Return the (x, y) coordinate for the center point of the cell that contains the specified text.  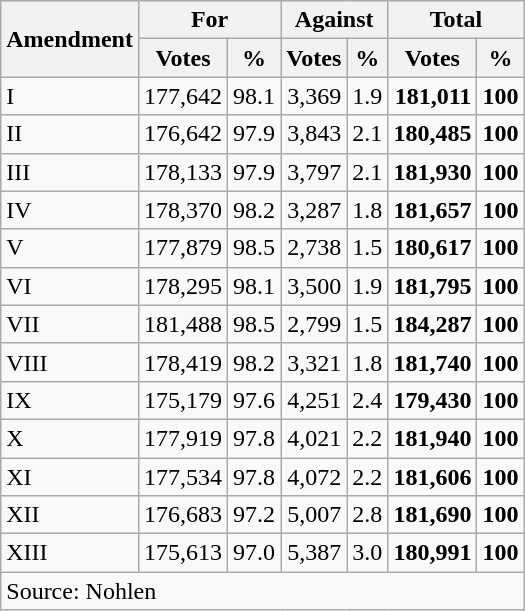
Amendment (70, 39)
181,488 (182, 324)
VII (70, 324)
181,606 (432, 477)
181,930 (432, 172)
180,485 (432, 134)
2,738 (314, 248)
181,740 (432, 362)
179,430 (432, 400)
3,287 (314, 210)
177,919 (182, 438)
Against (334, 20)
Source: Nohlen (262, 591)
4,251 (314, 400)
VI (70, 286)
V (70, 248)
III (70, 172)
175,179 (182, 400)
XIII (70, 553)
XII (70, 515)
3,321 (314, 362)
177,879 (182, 248)
5,007 (314, 515)
178,295 (182, 286)
X (70, 438)
II (70, 134)
176,642 (182, 134)
4,072 (314, 477)
3,500 (314, 286)
3.0 (368, 553)
3,843 (314, 134)
2.4 (368, 400)
VIII (70, 362)
177,642 (182, 96)
181,795 (432, 286)
177,534 (182, 477)
97.0 (254, 553)
180,617 (432, 248)
97.2 (254, 515)
3,797 (314, 172)
I (70, 96)
2,799 (314, 324)
For (209, 20)
178,133 (182, 172)
176,683 (182, 515)
178,419 (182, 362)
3,369 (314, 96)
97.6 (254, 400)
IV (70, 210)
175,613 (182, 553)
181,011 (432, 96)
181,940 (432, 438)
XI (70, 477)
IX (70, 400)
184,287 (432, 324)
180,991 (432, 553)
5,387 (314, 553)
Total (456, 20)
181,690 (432, 515)
181,657 (432, 210)
178,370 (182, 210)
4,021 (314, 438)
2.8 (368, 515)
